Provide the (x, y) coordinate of the cell's center where the given text is located.  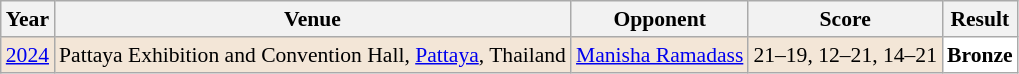
Year (28, 19)
Opponent (660, 19)
Pattaya Exhibition and Convention Hall, Pattaya, Thailand (312, 55)
21–19, 12–21, 14–21 (845, 55)
Result (980, 19)
Bronze (980, 55)
Manisha Ramadass (660, 55)
Score (845, 19)
Venue (312, 19)
2024 (28, 55)
